Extract the (X, Y) coordinate from the center of the cell holding the provided text.  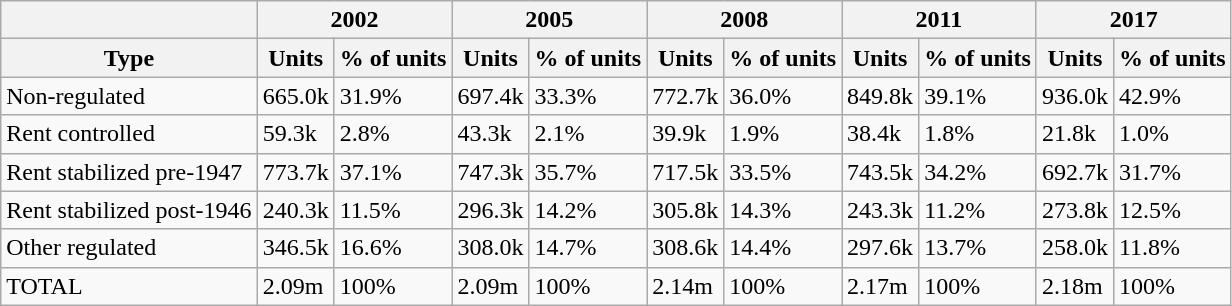
Other regulated (129, 248)
12.5% (1172, 210)
297.6k (880, 248)
Rent stabilized pre-1947 (129, 172)
Rent stabilized post-1946 (129, 210)
11.2% (978, 210)
14.7% (588, 248)
273.8k (1074, 210)
697.4k (490, 96)
240.3k (296, 210)
747.3k (490, 172)
717.5k (686, 172)
2017 (1134, 20)
2005 (550, 20)
38.4k (880, 134)
21.8k (1074, 134)
243.3k (880, 210)
37.1% (393, 172)
Rent controlled (129, 134)
14.3% (783, 210)
743.5k (880, 172)
13.7% (978, 248)
772.7k (686, 96)
2.1% (588, 134)
849.8k (880, 96)
1.9% (783, 134)
296.3k (490, 210)
33.5% (783, 172)
305.8k (686, 210)
35.7% (588, 172)
2.14m (686, 286)
1.0% (1172, 134)
42.9% (1172, 96)
2.17m (880, 286)
14.4% (783, 248)
11.5% (393, 210)
2.8% (393, 134)
31.7% (1172, 172)
773.7k (296, 172)
346.5k (296, 248)
59.3k (296, 134)
1.8% (978, 134)
43.3k (490, 134)
14.2% (588, 210)
Non-regulated (129, 96)
16.6% (393, 248)
936.0k (1074, 96)
39.1% (978, 96)
2011 (940, 20)
36.0% (783, 96)
308.0k (490, 248)
Type (129, 58)
39.9k (686, 134)
TOTAL (129, 286)
308.6k (686, 248)
665.0k (296, 96)
2008 (744, 20)
11.8% (1172, 248)
34.2% (978, 172)
31.9% (393, 96)
258.0k (1074, 248)
2.18m (1074, 286)
33.3% (588, 96)
2002 (354, 20)
692.7k (1074, 172)
